Identify which cell holds the provided text, then report its [X, Y] central coordinate. 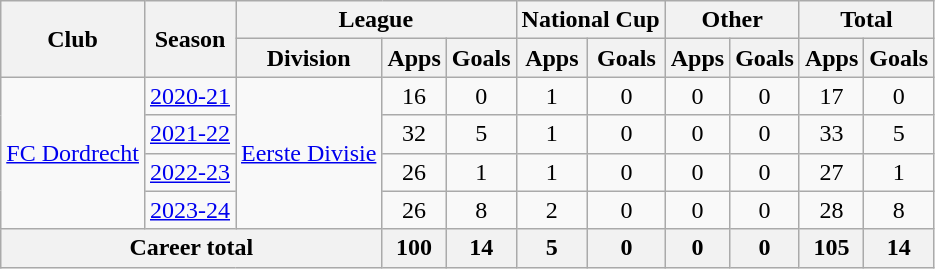
2 [552, 210]
Career total [192, 248]
32 [414, 134]
28 [831, 210]
2021-22 [190, 134]
Eerste Divisie [309, 153]
33 [831, 134]
Total [866, 20]
27 [831, 172]
National Cup [590, 20]
2023-24 [190, 210]
Club [73, 39]
17 [831, 96]
2020-21 [190, 96]
League [376, 20]
Season [190, 39]
2022-23 [190, 172]
Division [309, 58]
FC Dordrecht [73, 153]
Other [732, 20]
100 [414, 248]
105 [831, 248]
16 [414, 96]
